Locate the cell with the specified text and output its [x, y] center coordinate. 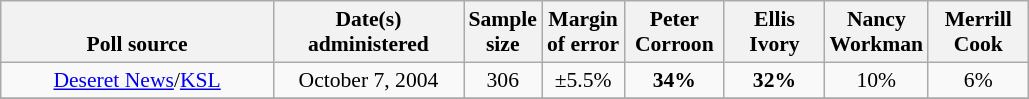
±5.5% [583, 80]
Date(s)administered [368, 32]
Deseret News/KSL [138, 80]
October 7, 2004 [368, 80]
32% [774, 80]
Samplesize [503, 32]
306 [503, 80]
10% [876, 80]
NancyWorkman [876, 32]
Marginof error [583, 32]
EllisIvory [774, 32]
PeterCorroon [674, 32]
Poll source [138, 32]
MerrillCook [978, 32]
34% [674, 80]
6% [978, 80]
